Scan for the cell matching the given text and deliver its [x, y] coordinate at center. 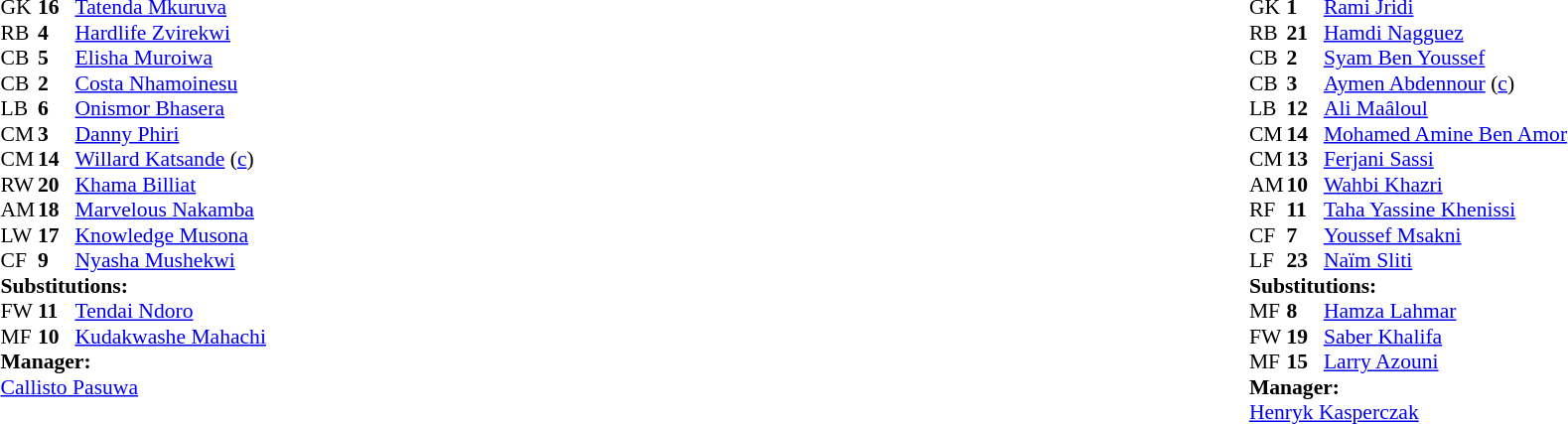
Wahbi Khazri [1446, 185]
Larry Azouni [1446, 362]
18 [57, 210]
Ali Maâloul [1446, 108]
LF [1268, 261]
23 [1305, 261]
13 [1305, 160]
Nyasha Mushekwi [171, 261]
Hamza Lahmar [1446, 311]
19 [1305, 337]
Naïm Sliti [1446, 261]
9 [57, 261]
Onismor Bhasera [171, 108]
20 [57, 185]
Willard Katsande (c) [171, 160]
Youssef Msakni [1446, 235]
Syam Ben Youssef [1446, 59]
Costa Nhamoinesu [171, 83]
Hamdi Nagguez [1446, 33]
Ferjani Sassi [1446, 160]
Taha Yassine Khenissi [1446, 210]
RF [1268, 210]
Tendai Ndoro [171, 311]
Saber Khalifa [1446, 337]
Marvelous Nakamba [171, 210]
Kudakwashe Mahachi [171, 337]
12 [1305, 108]
Callisto Pasuwa [133, 387]
LW [19, 235]
Elisha Muroiwa [171, 59]
Danny Phiri [171, 134]
17 [57, 235]
Khama Billiat [171, 185]
7 [1305, 235]
Knowledge Musona [171, 235]
Mohamed Amine Ben Amor [1446, 134]
8 [1305, 311]
21 [1305, 33]
5 [57, 59]
4 [57, 33]
6 [57, 108]
15 [1305, 362]
RW [19, 185]
Hardlife Zvirekwi [171, 33]
Aymen Abdennour (c) [1446, 83]
